Find where the given text appears and provide that cell's center as (x, y) coordinate. 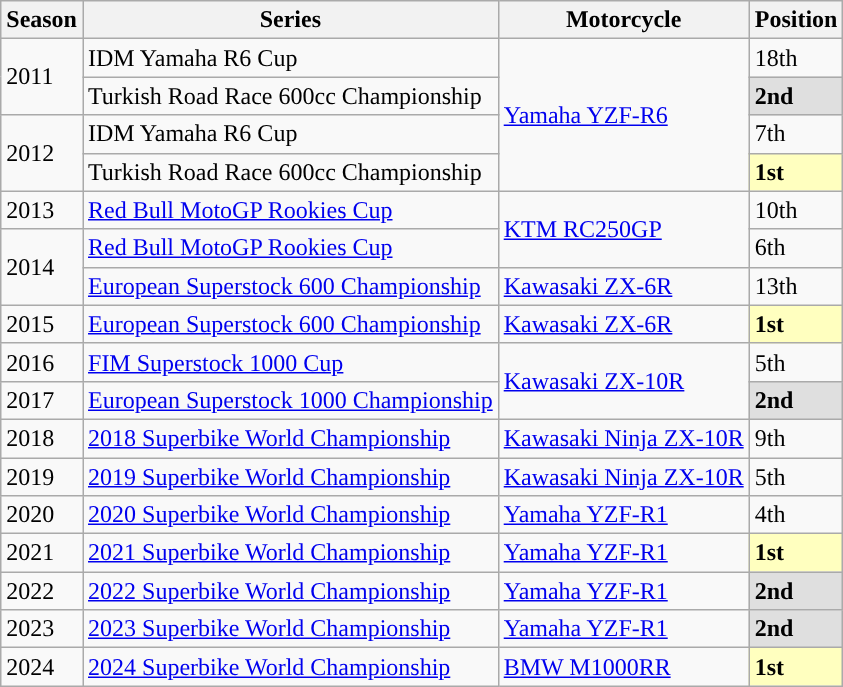
10th (796, 210)
2014 (42, 267)
6th (796, 248)
9th (796, 438)
7th (796, 134)
2021 Superbike World Championship (290, 553)
2019 Superbike World Championship (290, 477)
Kawasaki ZX-10R (624, 381)
2011 (42, 77)
Position (796, 20)
2022 (42, 591)
Motorcycle (624, 20)
2021 (42, 553)
2024 (42, 667)
18th (796, 58)
Season (42, 20)
2016 (42, 362)
Series (290, 20)
2019 (42, 477)
2018 (42, 438)
2015 (42, 324)
2023 Superbike World Championship (290, 629)
2020 Superbike World Championship (290, 515)
2023 (42, 629)
4th (796, 515)
European Superstock 1000 Championship (290, 400)
KTM RC250GP (624, 229)
2017 (42, 400)
Yamaha YZF-R6 (624, 115)
2012 (42, 153)
BMW M1000RR (624, 667)
2024 Superbike World Championship (290, 667)
2018 Superbike World Championship (290, 438)
13th (796, 286)
2013 (42, 210)
FIM Superstock 1000 Cup (290, 362)
2022 Superbike World Championship (290, 591)
2020 (42, 515)
